Output the [X, Y] coordinate of the center of the cell containing the given text.  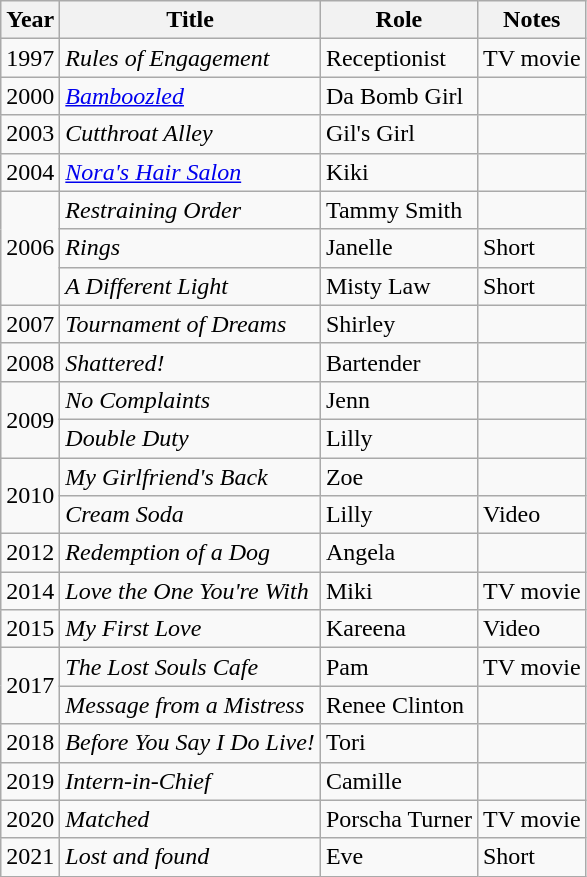
No Complaints [190, 400]
Angela [398, 553]
Renee Clinton [398, 705]
Janelle [398, 248]
Camille [398, 781]
Shirley [398, 324]
My Girlfriend's Back [190, 477]
Nora's Hair Salon [190, 172]
Kareena [398, 629]
2012 [30, 553]
2019 [30, 781]
2009 [30, 419]
Zoe [398, 477]
Shattered! [190, 362]
2015 [30, 629]
Notes [532, 20]
Miki [398, 591]
Restraining Order [190, 210]
A Different Light [190, 286]
Porscha Turner [398, 819]
Role [398, 20]
2006 [30, 248]
Receptionist [398, 58]
2000 [30, 96]
2017 [30, 686]
2004 [30, 172]
The Lost Souls Cafe [190, 667]
Rings [190, 248]
2007 [30, 324]
Kiki [398, 172]
Message from a Mistress [190, 705]
Jenn [398, 400]
Cream Soda [190, 515]
Year [30, 20]
Love the One You're With [190, 591]
Tournament of Dreams [190, 324]
2020 [30, 819]
Bamboozled [190, 96]
Bartender [398, 362]
2003 [30, 134]
1997 [30, 58]
2014 [30, 591]
Rules of Engagement [190, 58]
Redemption of a Dog [190, 553]
Tammy Smith [398, 210]
2021 [30, 857]
Misty Law [398, 286]
2008 [30, 362]
Before You Say I Do Live! [190, 743]
Lost and found [190, 857]
Title [190, 20]
My First Love [190, 629]
Intern-in-Chief [190, 781]
Gil's Girl [398, 134]
Eve [398, 857]
Cutthroat Alley [190, 134]
2018 [30, 743]
Tori [398, 743]
Pam [398, 667]
Matched [190, 819]
Double Duty [190, 438]
Da Bomb Girl [398, 96]
2010 [30, 496]
